Identify which cell holds the provided text, then report its (x, y) central coordinate. 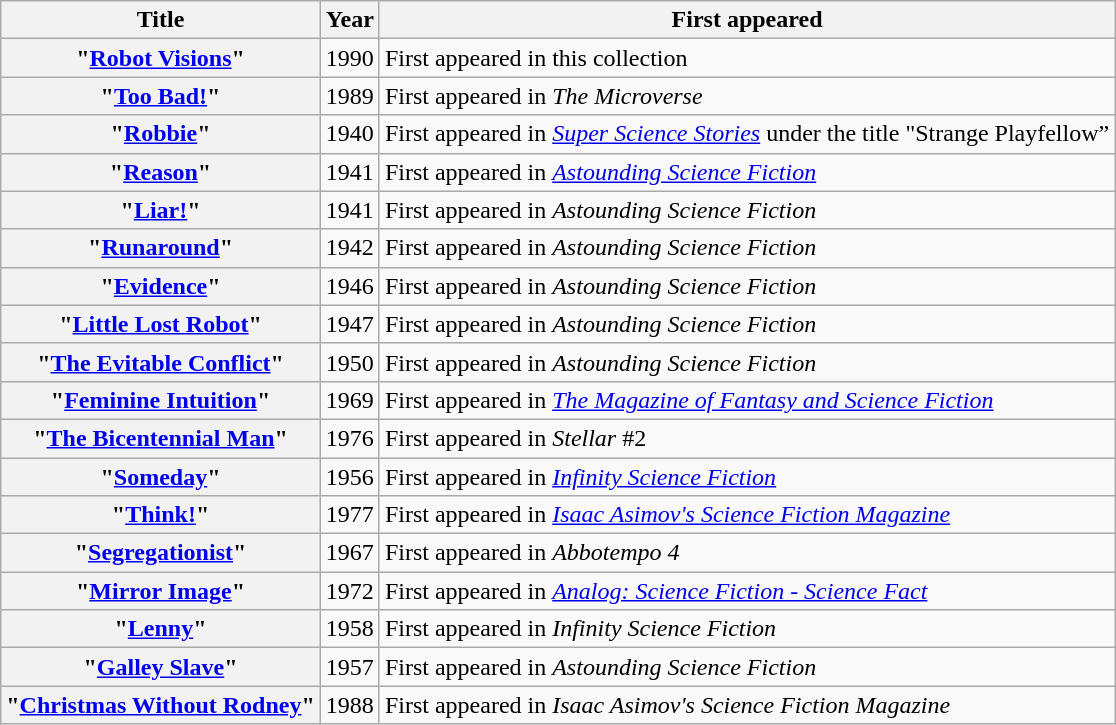
1988 (350, 705)
1967 (350, 553)
1972 (350, 591)
First appeared in The Microverse (746, 96)
1969 (350, 400)
"Think!" (161, 515)
"The Evitable Conflict" (161, 362)
1957 (350, 667)
First appeared (746, 20)
"The Bicentennial Man" (161, 438)
1958 (350, 629)
1990 (350, 58)
"Robot Visions" (161, 58)
"Robbie" (161, 134)
"Christmas Without Rodney" (161, 705)
"Segregationist" (161, 553)
1956 (350, 477)
First appeared in Analog: Science Fiction - Science Fact (746, 591)
1977 (350, 515)
"Someday" (161, 477)
First appeared in Super Science Stories under the title "Strange Playfellow” (746, 134)
First appeared in Stellar #2 (746, 438)
"Mirror Image" (161, 591)
"Little Lost Robot" (161, 324)
"Reason" (161, 172)
Title (161, 20)
1947 (350, 324)
First appeared in this collection (746, 58)
"Liar!" (161, 210)
1946 (350, 286)
1950 (350, 362)
"Evidence" (161, 286)
1989 (350, 96)
Year (350, 20)
"Runaround" (161, 248)
"Too Bad!" (161, 96)
First appeared in Abbotempo 4 (746, 553)
"Galley Slave" (161, 667)
"Feminine Intuition" (161, 400)
1940 (350, 134)
"Lenny" (161, 629)
1942 (350, 248)
First appeared in The Magazine of Fantasy and Science Fiction (746, 400)
1976 (350, 438)
